Determine the [x, y] coordinate at the center of the cell enclosing the given text.  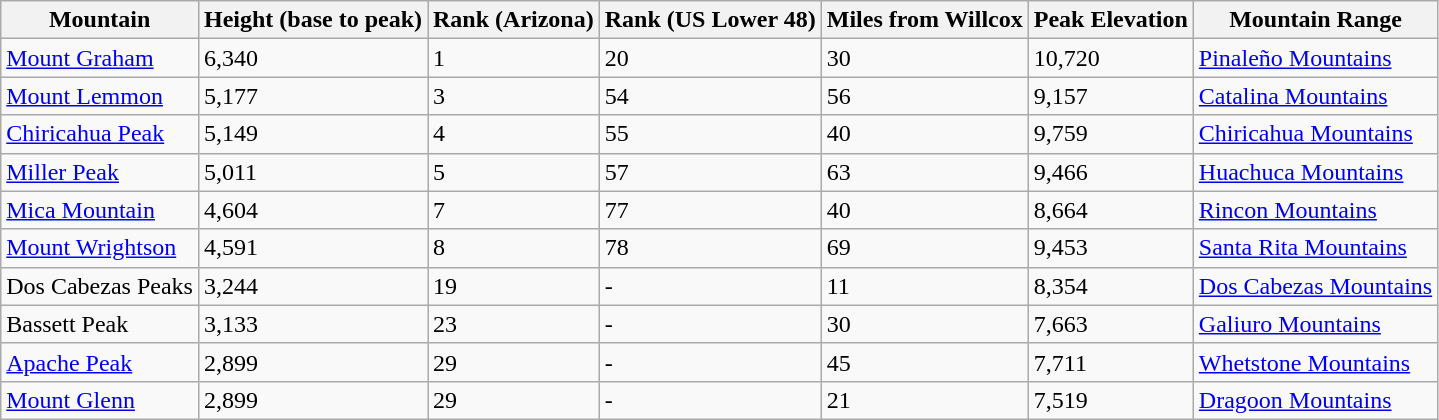
8 [514, 248]
56 [924, 96]
Rank (US Lower 48) [710, 20]
7,519 [1110, 400]
7,711 [1110, 362]
Peak Elevation [1110, 20]
77 [710, 210]
Dos Cabezas Peaks [100, 286]
10,720 [1110, 58]
3,244 [312, 286]
Dragoon Mountains [1315, 400]
Mount Wrightson [100, 248]
4 [514, 134]
Rincon Mountains [1315, 210]
Whetstone Mountains [1315, 362]
Height (base to peak) [312, 20]
Huachuca Mountains [1315, 172]
Apache Peak [100, 362]
Miller Peak [100, 172]
8,664 [1110, 210]
Mica Mountain [100, 210]
3 [514, 96]
Chiricahua Mountains [1315, 134]
9,759 [1110, 134]
Mount Lemmon [100, 96]
63 [924, 172]
3,133 [312, 324]
Mountain Range [1315, 20]
45 [924, 362]
5 [514, 172]
23 [514, 324]
6,340 [312, 58]
8,354 [1110, 286]
55 [710, 134]
Pinaleño Mountains [1315, 58]
Mount Graham [100, 58]
Galiuro Mountains [1315, 324]
Santa Rita Mountains [1315, 248]
11 [924, 286]
54 [710, 96]
1 [514, 58]
Miles from Willcox [924, 20]
Mountain [100, 20]
9,157 [1110, 96]
Chiricahua Peak [100, 134]
Mount Glenn [100, 400]
Catalina Mountains [1315, 96]
5,177 [312, 96]
4,591 [312, 248]
20 [710, 58]
5,149 [312, 134]
Bassett Peak [100, 324]
19 [514, 286]
9,466 [1110, 172]
57 [710, 172]
4,604 [312, 210]
78 [710, 248]
69 [924, 248]
Dos Cabezas Mountains [1315, 286]
Rank (Arizona) [514, 20]
7 [514, 210]
7,663 [1110, 324]
9,453 [1110, 248]
5,011 [312, 172]
21 [924, 400]
